Locate the cell with the specified text and output its (x, y) center coordinate. 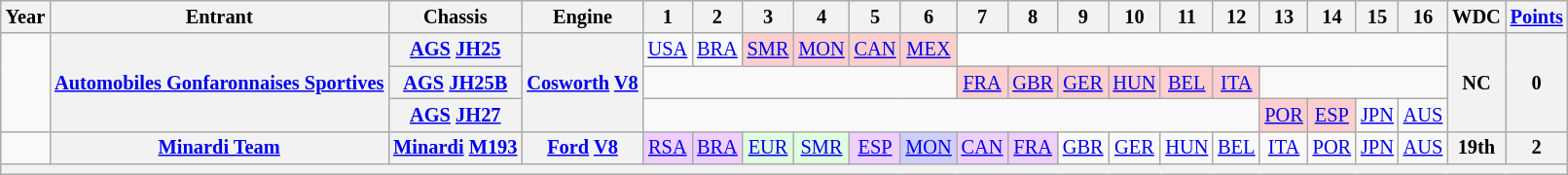
AGS JH25 (456, 50)
6 (929, 17)
WDC (1477, 17)
12 (1236, 17)
16 (1423, 17)
5 (876, 17)
AGS JH27 (456, 115)
13 (1283, 17)
Entrant (219, 17)
9 (1083, 17)
7 (983, 17)
Year (25, 17)
Ford V8 (582, 148)
Minardi M193 (456, 148)
19th (1477, 148)
NC (1477, 82)
Minardi Team (219, 148)
10 (1135, 17)
Cosworth V8 (582, 82)
Points (1537, 17)
14 (1331, 17)
3 (769, 17)
Chassis (456, 17)
4 (821, 17)
USA (668, 50)
EUR (769, 148)
Automobiles Gonfaronnaises Sportives (219, 82)
MEX (929, 50)
1 (668, 17)
Engine (582, 17)
15 (1377, 17)
RSA (668, 148)
11 (1186, 17)
AGS JH25B (456, 83)
8 (1033, 17)
0 (1537, 82)
